Output the [x, y] coordinate of the center of the cell containing the given text.  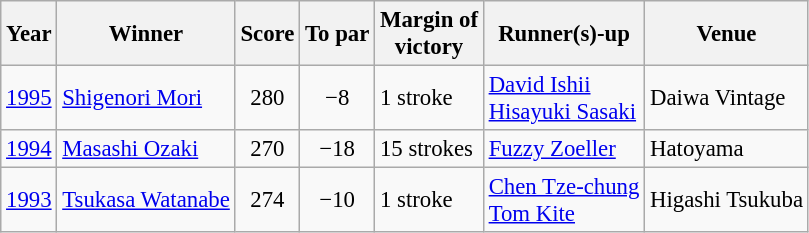
Hatoyama [727, 149]
1995 [29, 98]
1994 [29, 149]
Chen Tze-chung Tom Kite [564, 200]
1993 [29, 200]
270 [268, 149]
Margin ofvictory [430, 34]
To par [338, 34]
Tsukasa Watanabe [146, 200]
−10 [338, 200]
−18 [338, 149]
274 [268, 200]
Year [29, 34]
Runner(s)-up [564, 34]
−8 [338, 98]
Daiwa Vintage [727, 98]
15 strokes [430, 149]
Venue [727, 34]
David Ishii Hisayuki Sasaki [564, 98]
280 [268, 98]
Winner [146, 34]
Higashi Tsukuba [727, 200]
Score [268, 34]
Masashi Ozaki [146, 149]
Fuzzy Zoeller [564, 149]
Shigenori Mori [146, 98]
